From the cell containing the given text, extract its center point as [X, Y] coordinate. 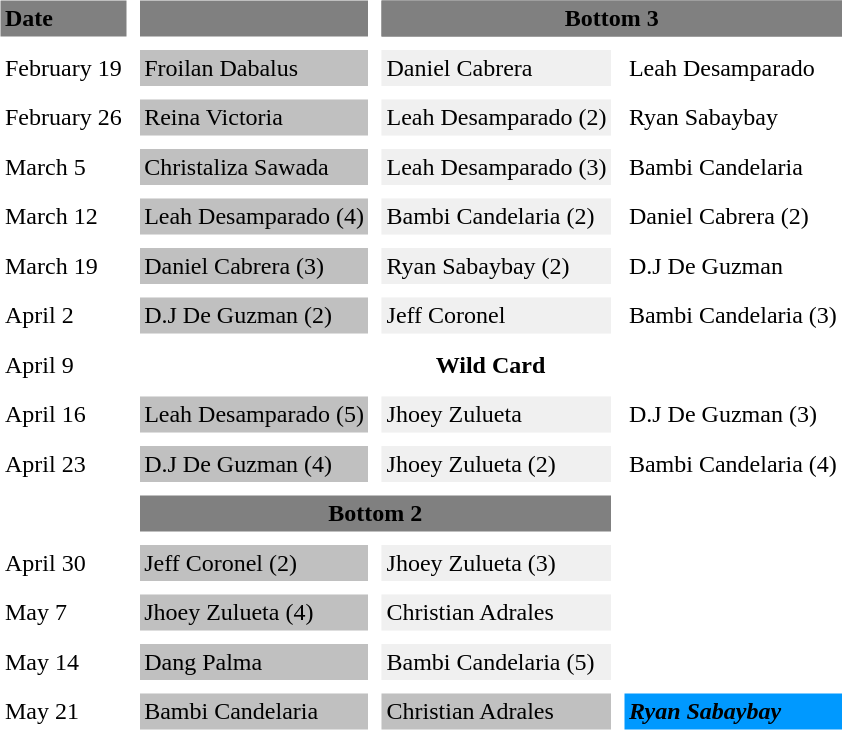
D.J De Guzman (3) [732, 414]
February 26 [63, 118]
Daniel Cabrera [496, 68]
February 19 [63, 68]
May 7 [63, 612]
April 2 [63, 316]
D.J De Guzman [732, 266]
April 9 [63, 365]
March 19 [63, 266]
Bambi Candelaria (3) [732, 316]
Leah Desamparado (4) [254, 216]
Bambi Candelaria (4) [732, 464]
D.J De Guzman (2) [254, 316]
Daniel Cabrera (2) [732, 216]
Wild Card [491, 365]
April 23 [63, 464]
Jhoey Zulueta (4) [254, 612]
Ryan Sabaybay (2) [496, 266]
Froilan Dabalus [254, 68]
Reina Victoria [254, 118]
May 14 [63, 662]
Bottom 2 [376, 514]
April 30 [63, 563]
Jeff Coronel (2) [254, 563]
Leah Desamparado [732, 68]
Bambi Candelaria (5) [496, 662]
March 12 [63, 216]
May 21 [63, 712]
Date [63, 18]
March 5 [63, 167]
Christaliza Sawada [254, 167]
Bottom 3 [612, 18]
Daniel Cabrera (3) [254, 266]
Leah Desamparado (2) [496, 118]
Leah Desamparado (5) [254, 414]
Jhoey Zulueta (2) [496, 464]
Leah Desamparado (3) [496, 167]
D.J De Guzman (4) [254, 464]
April 16 [63, 414]
Dang Palma [254, 662]
Bambi Candelaria (2) [496, 216]
Jeff Coronel [496, 316]
Jhoey Zulueta [496, 414]
Jhoey Zulueta (3) [496, 563]
